Output the [X, Y] coordinate of the center of the cell containing the given text.  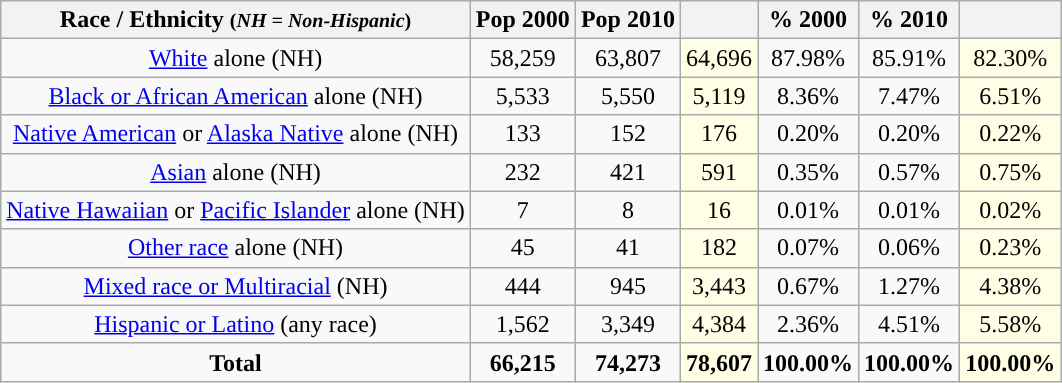
5.58% [1010, 324]
4.38% [1010, 286]
87.98% [808, 58]
133 [522, 134]
Pop 2010 [628, 20]
6.51% [1010, 96]
5,533 [522, 96]
3,443 [718, 286]
64,696 [718, 58]
58,259 [522, 58]
421 [628, 172]
182 [718, 248]
0.06% [910, 248]
16 [718, 210]
% 2010 [910, 20]
Other race alone (NH) [236, 248]
White alone (NH) [236, 58]
0.57% [910, 172]
176 [718, 134]
4.51% [910, 324]
Mixed race or Multiracial (NH) [236, 286]
45 [522, 248]
0.22% [1010, 134]
78,607 [718, 362]
8 [628, 210]
Asian alone (NH) [236, 172]
41 [628, 248]
0.02% [1010, 210]
5,550 [628, 96]
7 [522, 210]
66,215 [522, 362]
945 [628, 286]
1,562 [522, 324]
444 [522, 286]
7.47% [910, 96]
0.75% [1010, 172]
63,807 [628, 58]
Native Hawaiian or Pacific Islander alone (NH) [236, 210]
% 2000 [808, 20]
8.36% [808, 96]
0.23% [1010, 248]
0.07% [808, 248]
152 [628, 134]
0.67% [808, 286]
1.27% [910, 286]
0.35% [808, 172]
Native American or Alaska Native alone (NH) [236, 134]
Race / Ethnicity (NH = Non-Hispanic) [236, 20]
Hispanic or Latino (any race) [236, 324]
Pop 2000 [522, 20]
591 [718, 172]
74,273 [628, 362]
Black or African American alone (NH) [236, 96]
3,349 [628, 324]
4,384 [718, 324]
85.91% [910, 58]
Total [236, 362]
82.30% [1010, 58]
232 [522, 172]
2.36% [808, 324]
5,119 [718, 96]
